Detect which cell encompasses the target text, then output its (X, Y) center coordinate. 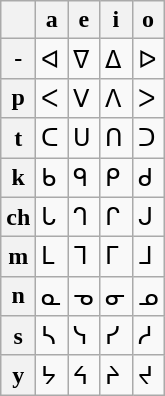
ᑐ (148, 138)
t (18, 138)
ᓀ (84, 296)
ᔭ (52, 375)
y (18, 375)
e (84, 20)
ᑎ (116, 138)
ᓄ (148, 296)
ᒥ (116, 257)
ᔦ (84, 375)
ᒍ (148, 217)
o (148, 20)
ᐳ (148, 98)
ᔪ (148, 375)
ᐯ (84, 98)
ᑫ (84, 178)
ᓂ (116, 296)
p (18, 98)
ᐃ (116, 59)
m (18, 257)
s (18, 336)
ᑲ (52, 178)
ᒋ (116, 217)
i (116, 20)
ᐸ (52, 98)
ᒧ (148, 257)
ᓇ (52, 296)
ᒪ (52, 257)
ᒉ (84, 217)
ᐅ (148, 59)
ᑭ (116, 178)
ᐊ (52, 59)
ch (18, 217)
ᑯ (148, 178)
ᒣ (84, 257)
ᐁ (84, 59)
ᓴ (52, 336)
ᓯ (116, 336)
ᑌ (84, 138)
ᓭ (84, 336)
ᑕ (52, 138)
ᓱ (148, 336)
ᒐ (52, 217)
a (52, 20)
ᔨ (116, 375)
k (18, 178)
ᐱ (116, 98)
n (18, 296)
- (18, 59)
